Identify which cell holds the provided text, then report its (X, Y) central coordinate. 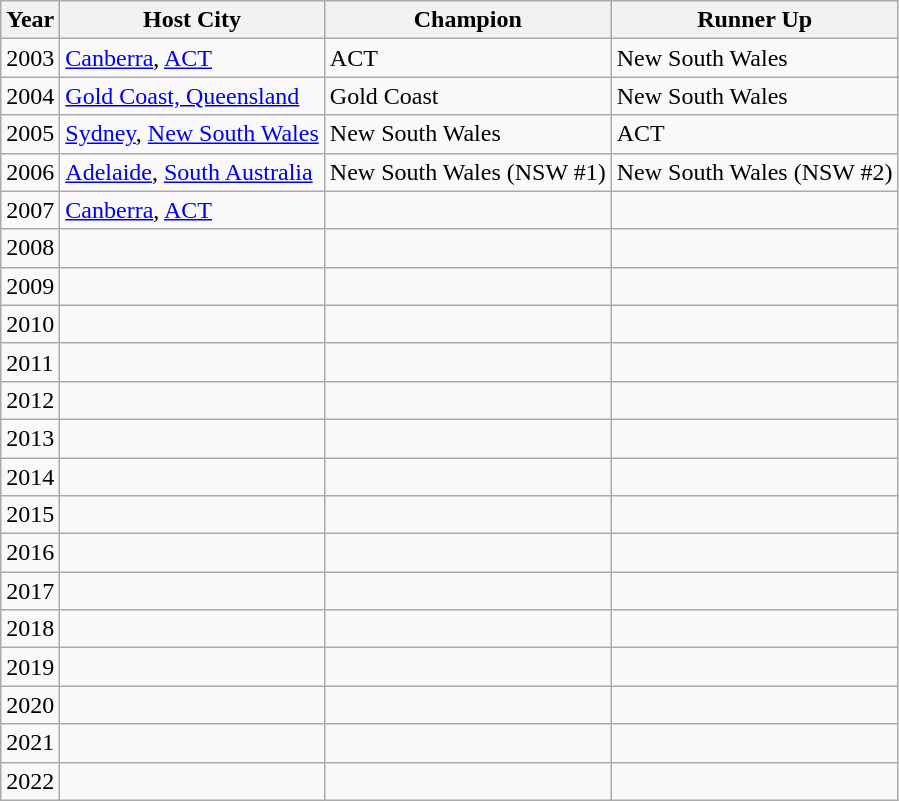
2021 (30, 743)
Adelaide, South Australia (192, 172)
Gold Coast (468, 96)
2014 (30, 477)
2003 (30, 58)
2015 (30, 515)
2004 (30, 96)
Runner Up (754, 20)
2006 (30, 172)
2019 (30, 667)
2007 (30, 210)
Champion (468, 20)
Year (30, 20)
New South Wales (NSW #2) (754, 172)
New South Wales (NSW #1) (468, 172)
2013 (30, 438)
2020 (30, 705)
2008 (30, 248)
2018 (30, 629)
2022 (30, 781)
2012 (30, 400)
Host City (192, 20)
2010 (30, 324)
Sydney, New South Wales (192, 134)
2016 (30, 553)
2005 (30, 134)
Gold Coast, Queensland (192, 96)
2017 (30, 591)
2011 (30, 362)
2009 (30, 286)
